Locate the cell with the specified text and output its [X, Y] center coordinate. 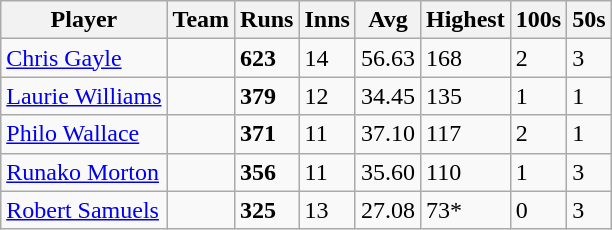
37.10 [388, 134]
14 [327, 58]
34.45 [388, 96]
325 [267, 210]
623 [267, 58]
Inns [327, 20]
50s [589, 20]
56.63 [388, 58]
379 [267, 96]
Highest [465, 20]
0 [538, 210]
73* [465, 210]
371 [267, 134]
168 [465, 58]
Avg [388, 20]
13 [327, 210]
35.60 [388, 172]
Chris Gayle [84, 58]
Robert Samuels [84, 210]
Runako Morton [84, 172]
27.08 [388, 210]
135 [465, 96]
12 [327, 96]
Team [201, 20]
Laurie Williams [84, 96]
Player [84, 20]
356 [267, 172]
Philo Wallace [84, 134]
117 [465, 134]
Runs [267, 20]
110 [465, 172]
100s [538, 20]
